Detect which cell encompasses the target text, then output its [X, Y] center coordinate. 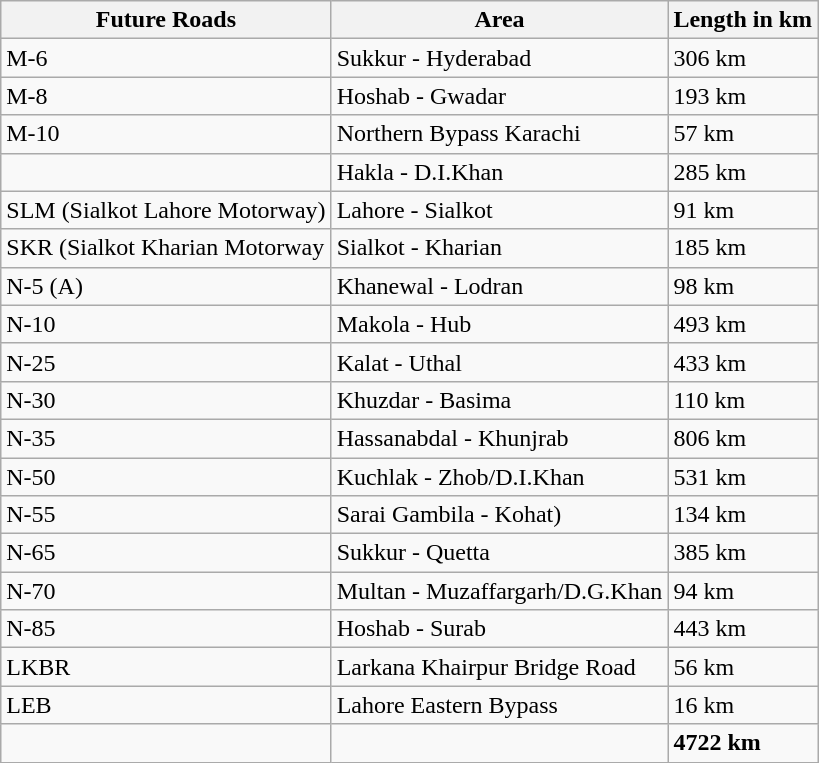
193 km [743, 96]
Multan - Muzaffargarh/D.G.Khan [500, 591]
Length in km [743, 20]
Makola - Hub [500, 324]
306 km [743, 58]
N-25 [166, 362]
531 km [743, 477]
Lahore - Sialkot [500, 210]
SLM (Sialkot Lahore Motorway) [166, 210]
Lahore Eastern Bypass [500, 705]
94 km [743, 591]
385 km [743, 553]
SKR (Sialkot Kharian Motorway [166, 248]
M-6 [166, 58]
N-35 [166, 438]
N-55 [166, 515]
4722 km [743, 743]
91 km [743, 210]
N-50 [166, 477]
N-85 [166, 629]
134 km [743, 515]
Sarai Gambila - Kohat) [500, 515]
Khanewal - Lodran [500, 286]
N-30 [166, 400]
493 km [743, 324]
Hoshab - Gwadar [500, 96]
433 km [743, 362]
LKBR [166, 667]
56 km [743, 667]
Future Roads [166, 20]
N-5 (A) [166, 286]
N-10 [166, 324]
Hakla - D.I.Khan [500, 172]
Khuzdar - Basima [500, 400]
285 km [743, 172]
Larkana Khairpur Bridge Road [500, 667]
Kalat - Uthal [500, 362]
16 km [743, 705]
LEB [166, 705]
Sukkur - Quetta [500, 553]
N-70 [166, 591]
110 km [743, 400]
Sialkot - Kharian [500, 248]
57 km [743, 134]
Hoshab - Surab [500, 629]
806 km [743, 438]
Northern Bypass Karachi [500, 134]
443 km [743, 629]
M-8 [166, 96]
M-10 [166, 134]
N-65 [166, 553]
Kuchlak - Zhob/D.I.Khan [500, 477]
185 km [743, 248]
Area [500, 20]
Hassanabdal - Khunjrab [500, 438]
98 km [743, 286]
Sukkur - Hyderabad [500, 58]
